Provide the [x, y] coordinate of the cell's center where the given text is located.  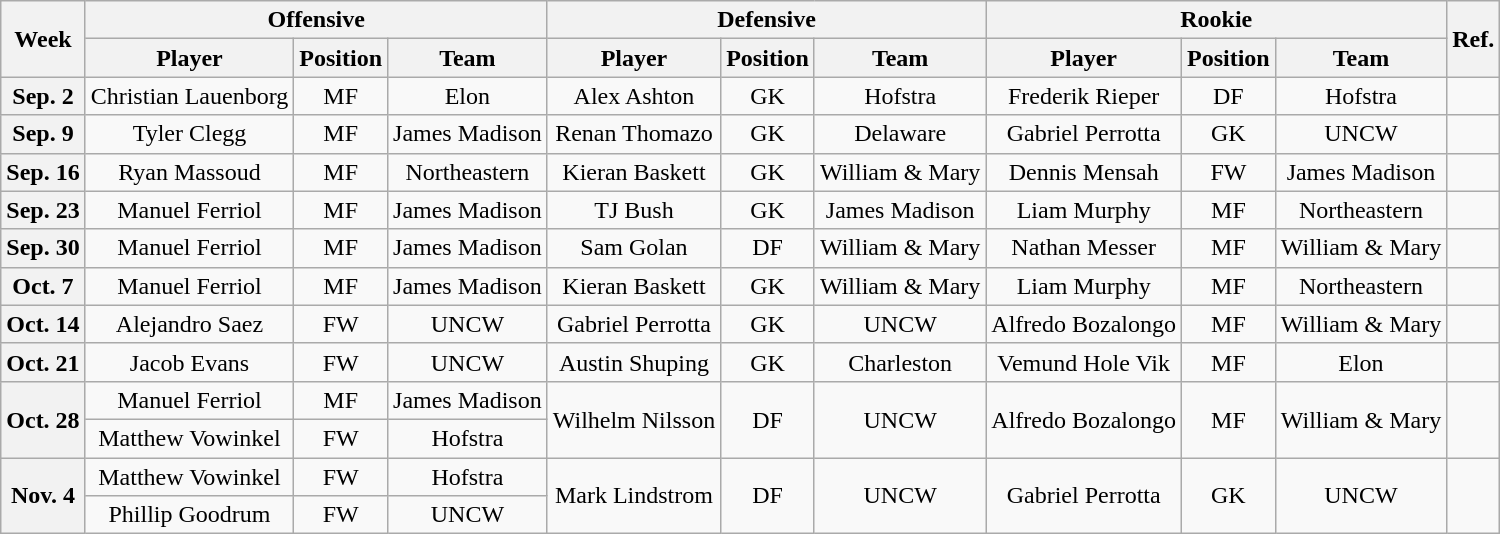
Sep. 9 [43, 134]
Renan Thomazo [634, 134]
Christian Lauenborg [190, 96]
Dennis Mensah [1084, 172]
Ref. [1474, 39]
Wilhelm Nilsson [634, 419]
Phillip Goodrum [190, 515]
Charleston [900, 362]
Delaware [900, 134]
Week [43, 39]
Tyler Clegg [190, 134]
Oct. 7 [43, 286]
Oct. 28 [43, 419]
Nov. 4 [43, 496]
Sep. 16 [43, 172]
Defensive [766, 20]
Ryan Massoud [190, 172]
Jacob Evans [190, 362]
Sep. 30 [43, 248]
Vemund Hole Vik [1084, 362]
Sam Golan [634, 248]
Alejandro Saez [190, 324]
Sep. 2 [43, 96]
Rookie [1216, 20]
Mark Lindstrom [634, 496]
Offensive [316, 20]
Frederik Rieper [1084, 96]
Sep. 23 [43, 210]
TJ Bush [634, 210]
Alex Ashton [634, 96]
Nathan Messer [1084, 248]
Oct. 14 [43, 324]
Austin Shuping [634, 362]
Oct. 21 [43, 362]
